From the cell containing the given text, extract its center point as [x, y] coordinate. 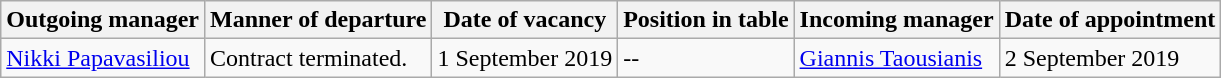
Outgoing manager [103, 20]
Date of vacancy [525, 20]
-- [706, 58]
Position in table [706, 20]
Contract terminated. [318, 58]
2 September 2019 [1110, 58]
Incoming manager [896, 20]
Giannis Taousianis [896, 58]
1 September 2019 [525, 58]
Date of appointment [1110, 20]
Manner of departure [318, 20]
Nikki Papavasiliou [103, 58]
